Locate the cell with the specified text and output its [X, Y] center coordinate. 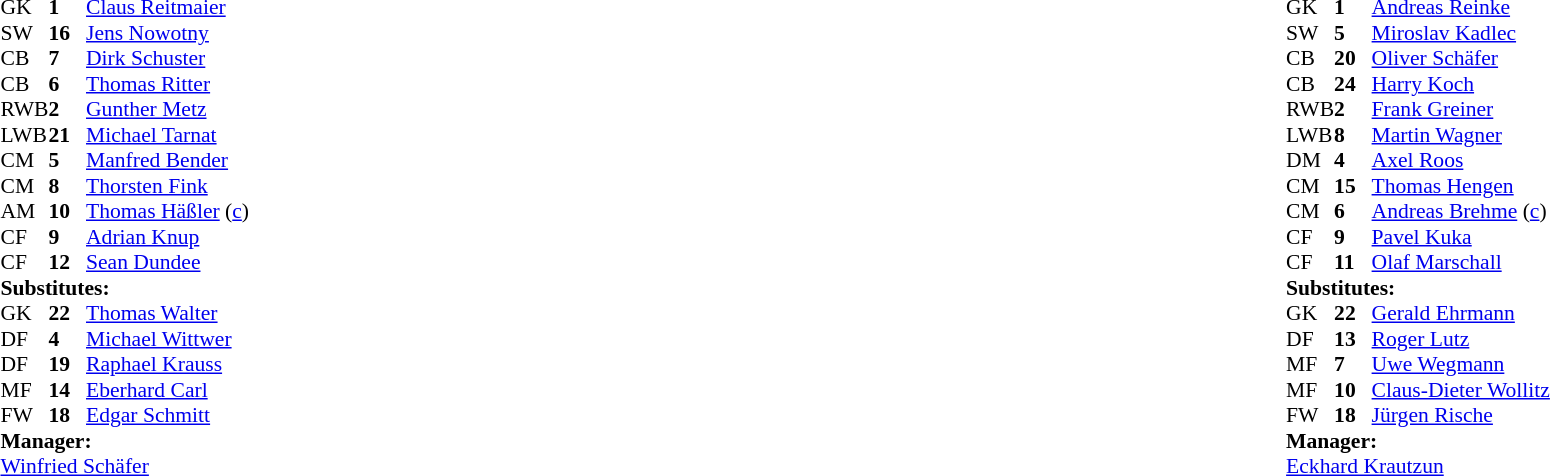
Andreas Brehme (c) [1461, 211]
Harry Koch [1461, 84]
Jürgen Rische [1461, 415]
Jens Nowotny [168, 33]
Frank Greiner [1461, 109]
Uwe Wegmann [1461, 365]
DM [1310, 161]
Thomas Ritter [168, 84]
Thomas Häßler (c) [168, 211]
Thorsten Fink [168, 186]
19 [67, 365]
Claus-Dieter Wollitz [1461, 390]
Eberhard Carl [168, 390]
Manfred Bender [168, 161]
Pavel Kuka [1461, 237]
12 [67, 263]
Martin Wagner [1461, 135]
Dirk Schuster [168, 59]
24 [1353, 84]
Michael Tarnat [168, 135]
Sean Dundee [168, 263]
Michael Wittwer [168, 339]
Gerald Ehrmann [1461, 313]
21 [67, 135]
Thomas Walter [168, 313]
Roger Lutz [1461, 339]
14 [67, 390]
Axel Roos [1461, 161]
Adrian Knup [168, 237]
13 [1353, 339]
Edgar Schmitt [168, 415]
Thomas Hengen [1461, 186]
11 [1353, 263]
AM [24, 211]
16 [67, 33]
Miroslav Kadlec [1461, 33]
15 [1353, 186]
20 [1353, 59]
Oliver Schäfer [1461, 59]
Gunther Metz [168, 109]
Olaf Marschall [1461, 263]
Raphael Krauss [168, 365]
